Provide the (X, Y) coordinate of the cell's center where the given text is located.  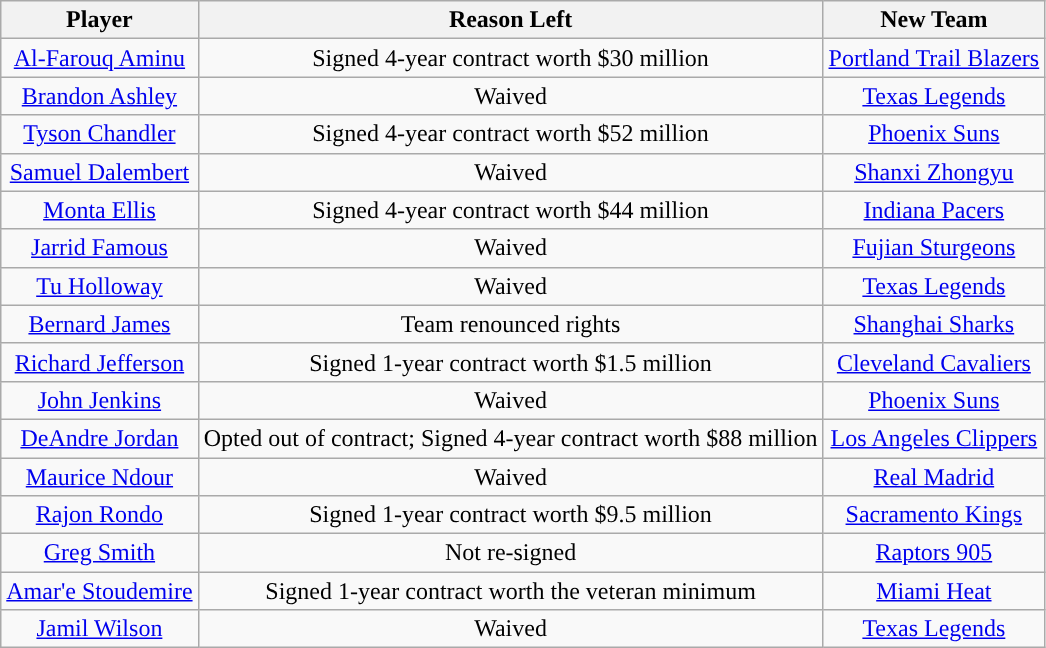
Al-Farouq Aminu (100, 58)
Signed 4-year contract worth $52 million (510, 134)
Real Madrid (934, 477)
Shanxi Zhongyu (934, 172)
Signed 1-year contract worth the veteran minimum (510, 591)
Signed 4-year contract worth $44 million (510, 210)
Raptors 905 (934, 553)
Reason Left (510, 20)
Monta Ellis (100, 210)
Samuel Dalembert (100, 172)
Indiana Pacers (934, 210)
Tu Holloway (100, 286)
Jamil Wilson (100, 629)
John Jenkins (100, 400)
Jarrid Famous (100, 248)
Not re-signed (510, 553)
Opted out of contract; Signed 4-year contract worth $88 million (510, 438)
Team renounced rights (510, 324)
DeAndre Jordan (100, 438)
Richard Jefferson (100, 362)
Los Angeles Clippers (934, 438)
Sacramento Kings (934, 515)
Brandon Ashley (100, 96)
Greg Smith (100, 553)
Miami Heat (934, 591)
Player (100, 20)
New Team (934, 20)
Rajon Rondo (100, 515)
Amar'e Stoudemire (100, 591)
Maurice Ndour (100, 477)
Fujian Sturgeons (934, 248)
Shanghai Sharks (934, 324)
Signed 1-year contract worth $1.5 million (510, 362)
Bernard James (100, 324)
Signed 1-year contract worth $9.5 million (510, 515)
Cleveland Cavaliers (934, 362)
Portland Trail Blazers (934, 58)
Signed 4-year contract worth $30 million (510, 58)
Tyson Chandler (100, 134)
